For the text-containing cell, return its midpoint in [X, Y] coordinate format. 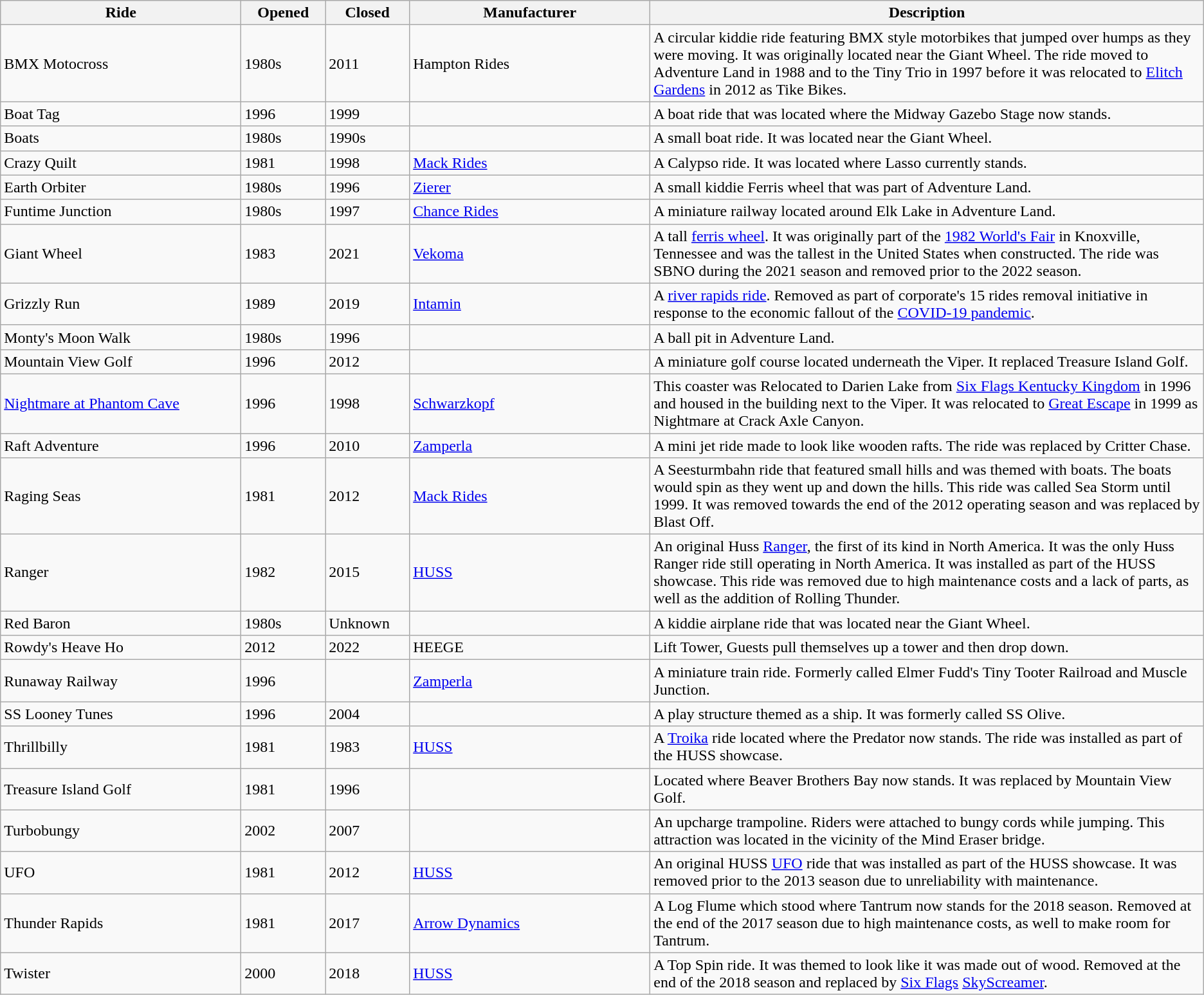
1999 [368, 114]
Earth Orbiter [121, 187]
A small kiddie Ferris wheel that was part of Adventure Land. [927, 187]
Manufacturer [530, 13]
2015 [368, 572]
Chance Rides [530, 212]
1982 [283, 572]
Boat Tag [121, 114]
A small boat ride. It was located near the Giant Wheel. [927, 138]
Treasure Island Golf [121, 789]
HEEGE [530, 648]
Zierer [530, 187]
Ride [121, 13]
Intamin [530, 304]
A miniature railway located around Elk Lake in Adventure Land. [927, 212]
UFO [121, 872]
Monty's Moon Walk [121, 337]
1990s [368, 138]
Closed [368, 13]
2019 [368, 304]
2007 [368, 831]
BMX Motocross [121, 63]
Thunder Rapids [121, 923]
Unknown [368, 623]
A Top Spin ride. It was themed to look like it was made out of wood. Removed at the end of the 2018 season and replaced by Six Flags SkyScreamer. [927, 974]
Description [927, 13]
An upcharge trampoline. Riders were attached to bungy cords while jumping. This attraction was located in the vicinity of the Mind Eraser bridge. [927, 831]
2017 [368, 923]
A Calypso ride. It was located where Lasso currently stands. [927, 163]
A play structure themed as a ship. It was formerly called SS Olive. [927, 714]
A mini jet ride made to look like wooden rafts. The ride was replaced by Critter Chase. [927, 446]
Raging Seas [121, 497]
Twister [121, 974]
Raft Adventure [121, 446]
Giant Wheel [121, 253]
2018 [368, 974]
Located where Beaver Brothers Bay now stands. It was replaced by Mountain View Golf. [927, 789]
2002 [283, 831]
Red Baron [121, 623]
Opened [283, 13]
1989 [283, 304]
Vekoma [530, 253]
A ball pit in Adventure Land. [927, 337]
Turbobungy [121, 831]
2000 [283, 974]
Schwarzkopf [530, 403]
Runaway Railway [121, 680]
A miniature train ride. Formerly called Elmer Fudd's Tiny Tooter Railroad and Muscle Junction. [927, 680]
Lift Tower, Guests pull themselves up a tower and then drop down. [927, 648]
2021 [368, 253]
Funtime Junction [121, 212]
2004 [368, 714]
A boat ride that was located where the Midway Gazebo Stage now stands. [927, 114]
A Troika ride located where the Predator now stands. The ride was installed as part of the HUSS showcase. [927, 747]
Crazy Quilt [121, 163]
SS Looney Tunes [121, 714]
Thrillbilly [121, 747]
Hampton Rides [530, 63]
Mountain View Golf [121, 361]
2011 [368, 63]
A river rapids ride. Removed as part of corporate's 15 rides removal initiative in response to the economic fallout of the COVID-19 pandemic. [927, 304]
1997 [368, 212]
Ranger [121, 572]
Grizzly Run [121, 304]
Boats [121, 138]
A kiddie airplane ride that was located near the Giant Wheel. [927, 623]
2010 [368, 446]
Nightmare at Phantom Cave [121, 403]
2022 [368, 648]
Arrow Dynamics [530, 923]
Rowdy's Heave Ho [121, 648]
A miniature golf course located underneath the Viper. It replaced Treasure Island Golf. [927, 361]
